From the cell containing the given text, extract its center point as [x, y] coordinate. 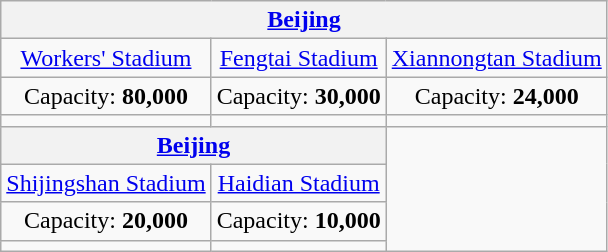
Capacity: 20,000 [106, 221]
Capacity: 80,000 [106, 96]
Capacity: 30,000 [298, 96]
Workers' Stadium [106, 58]
Xiannongtan Stadium [496, 58]
Capacity: 24,000 [496, 96]
Capacity: 10,000 [298, 221]
Shijingshan Stadium [106, 183]
Fengtai Stadium [298, 58]
Haidian Stadium [298, 183]
